Extract the (X, Y) coordinate from the center of the cell holding the provided text.  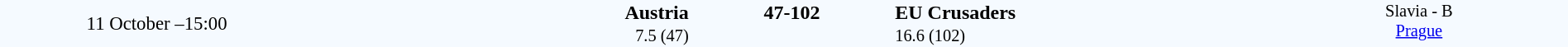
Austria (501, 12)
7.5 (47) (501, 36)
11 October –15:00 (157, 23)
16.6 (102) (1082, 36)
47-102 (791, 12)
Slavia - B Prague (1419, 23)
EU Crusaders (1082, 12)
